From the cell containing the given text, extract its center point as (X, Y) coordinate. 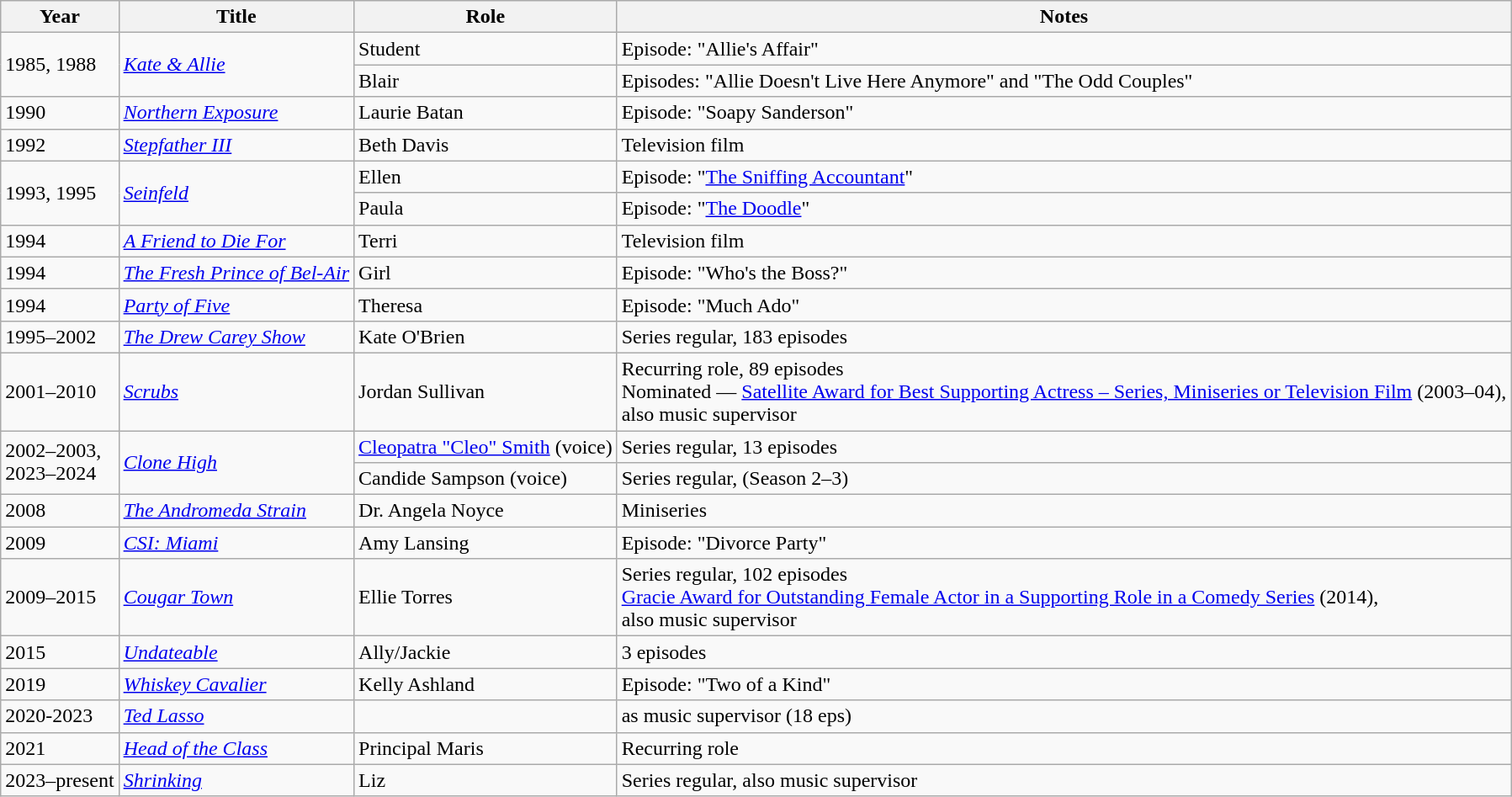
Dr. Angela Noyce (486, 511)
Episode: "Who's the Boss?" (1064, 273)
Series regular, 183 episodes (1064, 337)
Kelly Ashland (486, 684)
Ellie Torres (486, 598)
The Andromeda Strain (236, 511)
Amy Lansing (486, 543)
Series regular, 13 episodes (1064, 447)
Seinfeld (236, 193)
Recurring role (1064, 748)
Party of Five (236, 305)
Undateable (236, 652)
Shrinking (236, 780)
Jordan Sullivan (486, 391)
Ally/Jackie (486, 652)
2009–2015 (60, 598)
Candide Sampson (voice) (486, 479)
Stepfather III (236, 145)
CSI: Miami (236, 543)
2001–2010 (60, 391)
Title (236, 17)
2015 (60, 652)
1992 (60, 145)
Episode: "The Doodle" (1064, 209)
1990 (60, 113)
Series regular, (Season 2–3) (1064, 479)
Series regular, 102 episodesGracie Award for Outstanding Female Actor in a Supporting Role in a Comedy Series (2014),also music supervisor (1064, 598)
as music supervisor (18 eps) (1064, 716)
2008 (60, 511)
Student (486, 49)
Episode: "Divorce Party" (1064, 543)
Episode: "The Sniffing Accountant" (1064, 177)
Miniseries (1064, 511)
A Friend to Die For (236, 241)
Episodes: "Allie Doesn't Live Here Anymore" and "The Odd Couples" (1064, 81)
Principal Maris (486, 748)
The Fresh Prince of Bel-Air (236, 273)
2020-2023 (60, 716)
Head of the Class (236, 748)
1993, 1995 (60, 193)
Scrubs (236, 391)
Liz (486, 780)
Series regular, also music supervisor (1064, 780)
Episode: "Much Ado" (1064, 305)
Ted Lasso (236, 716)
2023–present (60, 780)
3 episodes (1064, 652)
Clone High (236, 463)
Episode: "Two of a Kind" (1064, 684)
Kate O'Brien (486, 337)
Role (486, 17)
Terri (486, 241)
Girl (486, 273)
Blair (486, 81)
Paula (486, 209)
2002–2003,2023–2024 (60, 463)
Ellen (486, 177)
2021 (60, 748)
Cougar Town (236, 598)
Kate & Allie (236, 65)
Cleopatra "Cleo" Smith (voice) (486, 447)
Year (60, 17)
2009 (60, 543)
1995–2002 (60, 337)
Episode: "Allie's Affair" (1064, 49)
1985, 1988 (60, 65)
Beth Davis (486, 145)
Laurie Batan (486, 113)
Northern Exposure (236, 113)
2019 (60, 684)
The Drew Carey Show (236, 337)
Episode: "Soapy Sanderson" (1064, 113)
Whiskey Cavalier (236, 684)
Notes (1064, 17)
Theresa (486, 305)
